Extract the (X, Y) coordinate from the center of the cell holding the provided text.  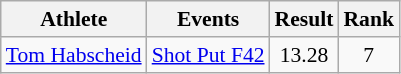
Shot Put F42 (208, 55)
Athlete (74, 19)
Result (304, 19)
Tom Habscheid (74, 55)
Rank (368, 19)
7 (368, 55)
13.28 (304, 55)
Events (208, 19)
